Detect which cell encompasses the target text, then output its [x, y] center coordinate. 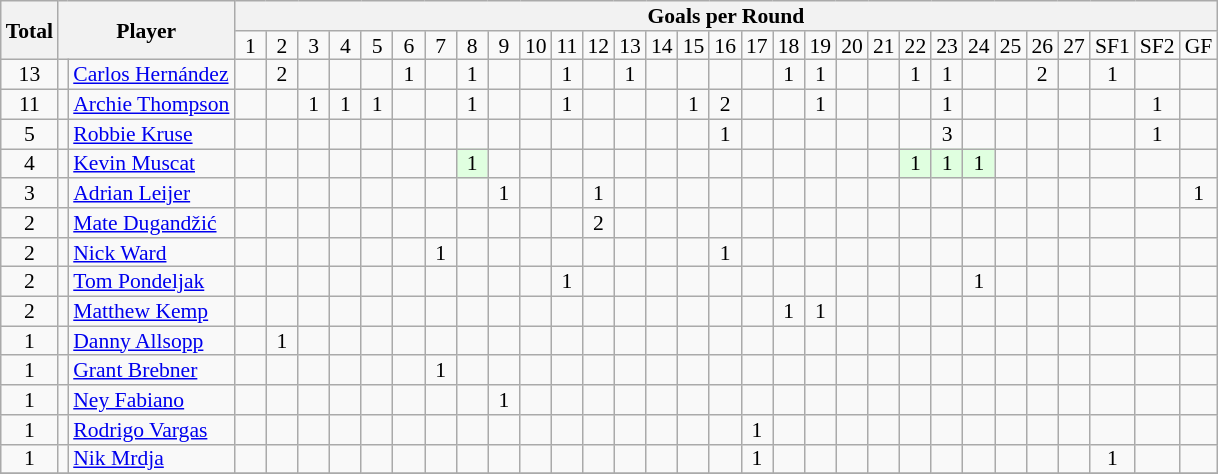
9 [504, 46]
Goals per Round [726, 16]
26 [1042, 46]
23 [947, 46]
20 [852, 46]
10 [536, 46]
27 [1074, 46]
Carlos Hernández [151, 75]
Nik Mrdja [151, 459]
22 [916, 46]
8 [472, 46]
14 [662, 46]
Danny Allsopp [151, 341]
24 [979, 46]
25 [1011, 46]
17 [757, 46]
Kevin Muscat [151, 164]
Tom Pondeljak [151, 282]
Matthew Kemp [151, 312]
7 [441, 46]
SF1 [1112, 46]
Mate Dugandžić [151, 223]
21 [884, 46]
SF2 [1158, 46]
15 [694, 46]
Rodrigo Vargas [151, 430]
GF [1199, 46]
16 [725, 46]
Adrian Leijer [151, 193]
18 [789, 46]
Total [30, 30]
Ney Fabiano [151, 400]
6 [409, 46]
Nick Ward [151, 253]
19 [820, 46]
Archie Thompson [151, 105]
Player [146, 30]
12 [598, 46]
Grant Brebner [151, 371]
Robbie Kruse [151, 134]
